Find where the given text appears and provide that cell's center as [x, y] coordinate. 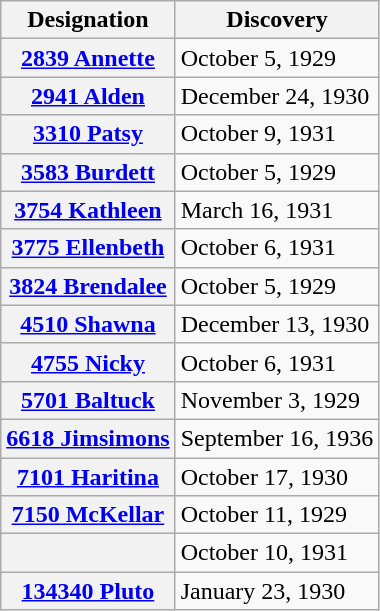
2839 Annette [88, 58]
December 24, 1930 [277, 96]
134340 Pluto [88, 591]
3775 Ellenbeth [88, 248]
January 23, 1930 [277, 591]
November 3, 1929 [277, 400]
4510 Shawna [88, 324]
4755 Nicky [88, 362]
6618 Jimsimons [88, 438]
March 16, 1931 [277, 210]
Discovery [277, 20]
October 17, 1930 [277, 477]
3824 Brendalee [88, 286]
3310 Patsy [88, 134]
3583 Burdett [88, 172]
October 11, 1929 [277, 515]
2941 Alden [88, 96]
Designation [88, 20]
3754 Kathleen [88, 210]
7101 Haritina [88, 477]
5701 Baltuck [88, 400]
October 10, 1931 [277, 553]
October 9, 1931 [277, 134]
7150 McKellar [88, 515]
December 13, 1930 [277, 324]
September 16, 1936 [277, 438]
